Find where the given text appears and provide that cell's center as [X, Y] coordinate. 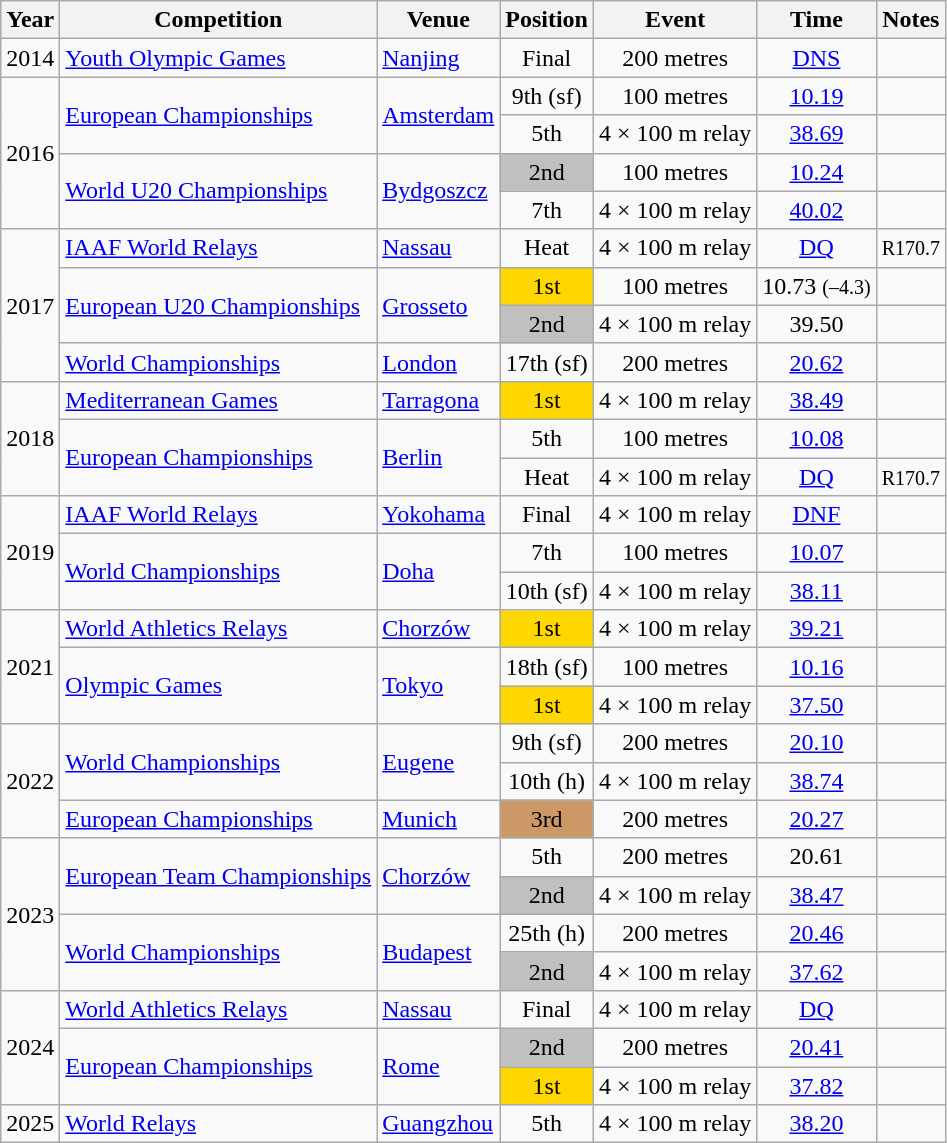
Competition [218, 20]
20.46 [816, 933]
10th (sf) [547, 591]
39.50 [816, 324]
25th (h) [547, 933]
2018 [30, 438]
Notes [910, 20]
37.50 [816, 705]
38.69 [816, 134]
European U20 Championships [218, 305]
Mediterranean Games [218, 400]
European Team Championships [218, 876]
18th (sf) [547, 667]
Budapest [438, 952]
Year [30, 20]
38.11 [816, 591]
Berlin [438, 457]
39.21 [816, 629]
3rd [547, 819]
Tokyo [438, 686]
38.20 [816, 1124]
38.74 [816, 781]
Position [547, 20]
20.61 [816, 857]
World Relays [218, 1124]
Rome [438, 1066]
38.49 [816, 400]
Nanjing [438, 58]
10.08 [816, 438]
10.16 [816, 667]
2024 [30, 1047]
2025 [30, 1124]
2022 [30, 781]
2019 [30, 553]
DNS [816, 58]
Grosseto [438, 305]
2021 [30, 667]
Doha [438, 572]
10.73 (–4.3) [816, 286]
DNF [816, 515]
10.24 [816, 172]
Youth Olympic Games [218, 58]
10th (h) [547, 781]
40.02 [816, 210]
Venue [438, 20]
Guangzhou [438, 1124]
Amsterdam [438, 115]
38.47 [816, 895]
Tarragona [438, 400]
2016 [30, 153]
Eugene [438, 762]
World U20 Championships [218, 191]
20.10 [816, 743]
37.82 [816, 1085]
2023 [30, 914]
Olympic Games [218, 686]
20.27 [816, 819]
Munich [438, 819]
10.07 [816, 553]
Bydgoszcz [438, 191]
Time [816, 20]
17th (sf) [547, 362]
20.41 [816, 1047]
2017 [30, 305]
37.62 [816, 971]
2014 [30, 58]
Yokohama [438, 515]
20.62 [816, 362]
Event [676, 20]
10.19 [816, 96]
London [438, 362]
